Scan for the cell matching the given text and deliver its (X, Y) coordinate at center. 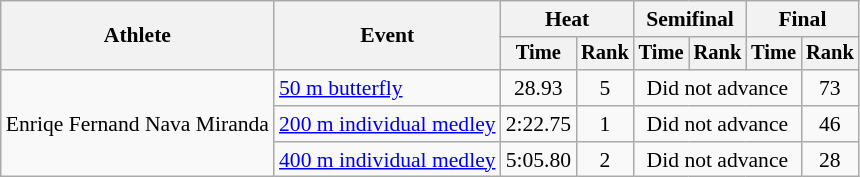
Semifinal (690, 19)
Enriqe Fernand Nava Miranda (138, 124)
73 (830, 88)
Final (802, 19)
46 (830, 124)
5 (605, 88)
50 m butterfly (388, 88)
Athlete (138, 36)
Event (388, 36)
2:22.75 (538, 124)
28.93 (538, 88)
1 (605, 124)
200 m individual medley (388, 124)
Heat (568, 19)
